Extract the [x, y] coordinate from the center of the cell holding the provided text.  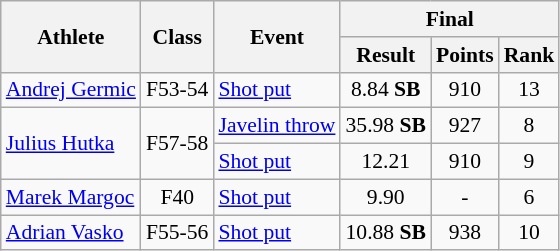
6 [530, 197]
Marek Margoc [71, 197]
8.84 SB [386, 90]
Rank [530, 55]
Andrej Germic [71, 90]
35.98 SB [386, 126]
12.21 [386, 162]
Athlete [71, 36]
Class [177, 36]
F40 [177, 197]
10 [530, 233]
Final [450, 19]
927 [465, 126]
Julius Hutka [71, 144]
938 [465, 233]
8 [530, 126]
9 [530, 162]
13 [530, 90]
- [465, 197]
9.90 [386, 197]
F57-58 [177, 144]
Result [386, 55]
F55-56 [177, 233]
Javelin throw [276, 126]
Points [465, 55]
F53-54 [177, 90]
Event [276, 36]
10.88 SB [386, 233]
Adrian Vasko [71, 233]
